Identify which cell holds the provided text, then report its [x, y] central coordinate. 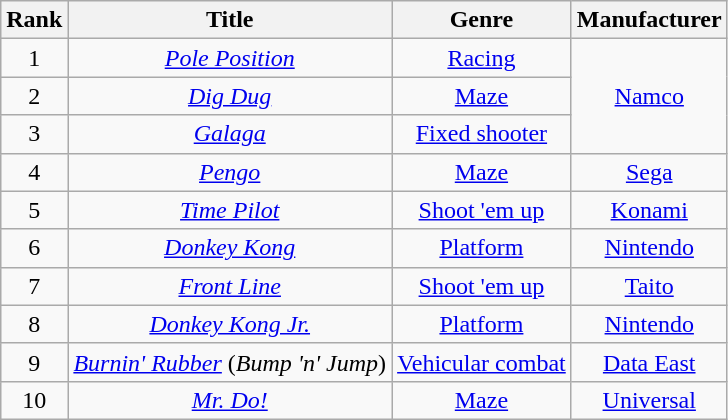
Front Line [230, 286]
3 [34, 134]
Taito [649, 286]
Fixed shooter [482, 134]
6 [34, 248]
2 [34, 96]
Racing [482, 58]
8 [34, 324]
Universal [649, 400]
Burnin' Rubber (Bump 'n' Jump) [230, 362]
Pole Position [230, 58]
Title [230, 20]
Mr. Do! [230, 400]
Rank [34, 20]
Time Pilot [230, 210]
4 [34, 172]
Genre [482, 20]
Data East [649, 362]
Galaga [230, 134]
1 [34, 58]
9 [34, 362]
Pengo [230, 172]
7 [34, 286]
10 [34, 400]
Konami [649, 210]
5 [34, 210]
Donkey Kong Jr. [230, 324]
Manufacturer [649, 20]
Namco [649, 96]
Dig Dug [230, 96]
Vehicular combat [482, 362]
Donkey Kong [230, 248]
Sega [649, 172]
